Provide the [x, y] coordinate of the cell's center where the given text is located.  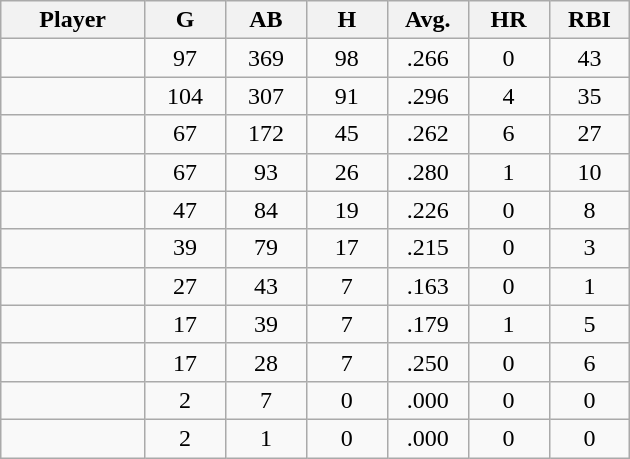
98 [346, 58]
.179 [428, 324]
RBI [590, 20]
26 [346, 172]
AB [266, 20]
.226 [428, 210]
.266 [428, 58]
HR [508, 20]
93 [266, 172]
45 [346, 134]
97 [186, 58]
.250 [428, 362]
84 [266, 210]
91 [346, 96]
79 [266, 248]
10 [590, 172]
307 [266, 96]
.296 [428, 96]
G [186, 20]
47 [186, 210]
.262 [428, 134]
Avg. [428, 20]
8 [590, 210]
172 [266, 134]
3 [590, 248]
.280 [428, 172]
35 [590, 96]
369 [266, 58]
5 [590, 324]
.215 [428, 248]
19 [346, 210]
Player [73, 20]
104 [186, 96]
.163 [428, 286]
H [346, 20]
28 [266, 362]
4 [508, 96]
